Identify which cell holds the provided text, then report its [X, Y] central coordinate. 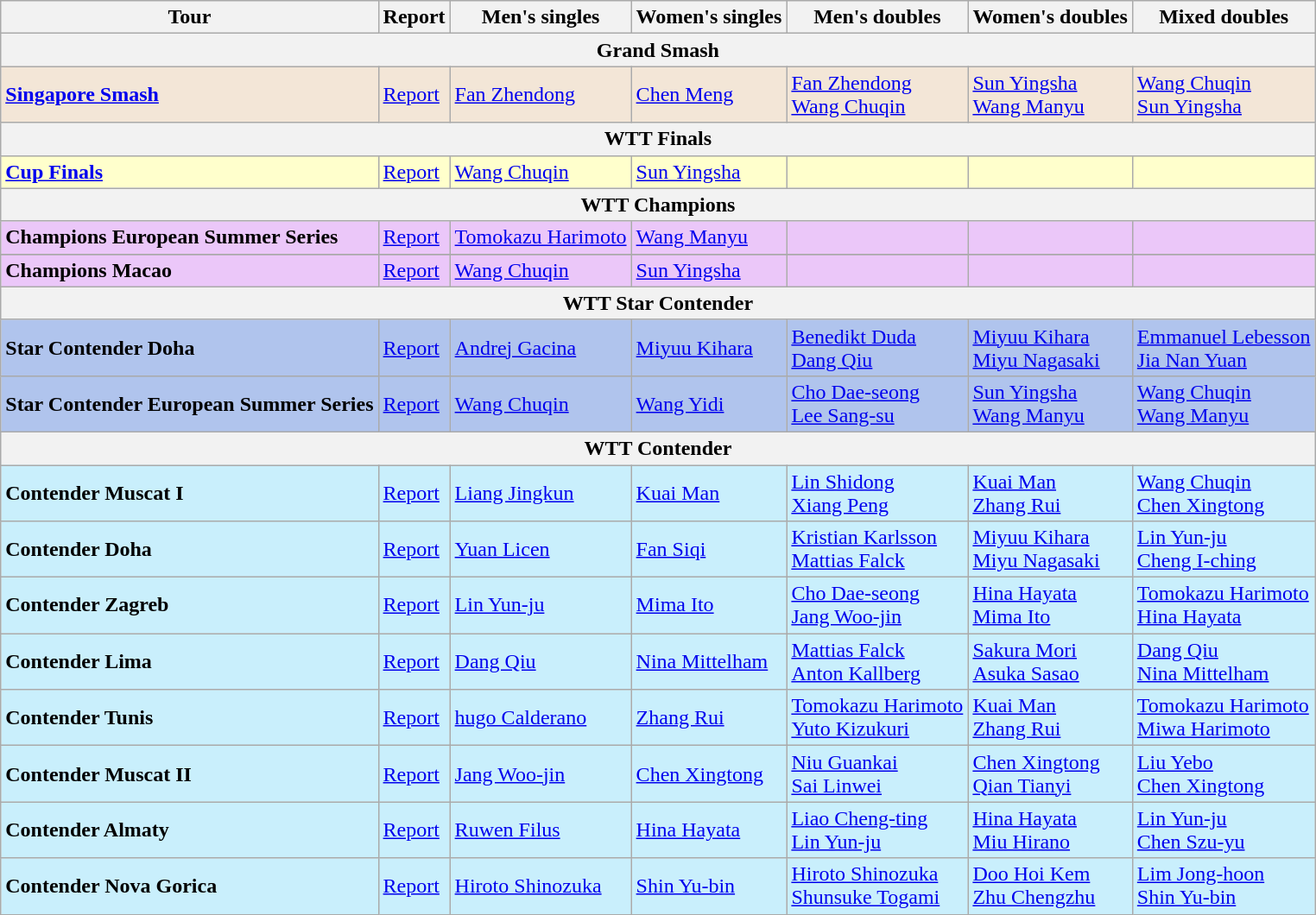
Lim Jong-hoon Shin Yu-bin [1224, 886]
Mixed doubles [1224, 17]
Niu Guankai Sai Linwei [877, 773]
Wang Yidi [709, 404]
Men's doubles [877, 17]
Chen Meng [709, 95]
Miyuu Kihara [709, 347]
Hina Hayata Mima Ito [1050, 606]
Liu Yebo Chen Xingtong [1224, 773]
WTT Finals [658, 139]
Tomokazu Harimoto Yuto Kizukuri [877, 718]
Lin Shidong Xiang Peng [877, 492]
Wang Chuqin Chen Xingtong [1224, 492]
Cho Dae-seong Jang Woo-jin [877, 606]
Kuai Man [709, 492]
Nina Mittelham [709, 661]
Contender Nova Gorica [190, 886]
Champions European Summer Series [190, 237]
Contender Tunis [190, 718]
WTT Champions [658, 205]
Sakura Mori Asuka Sasao [1050, 661]
Wang Chuqin Wang Manyu [1224, 404]
Fan Zhendong [541, 95]
Hiroto Shinozuka [541, 886]
Hina Hayata Miu Hirano [1050, 830]
Dang Qiu Nina Mittelham [1224, 661]
Mima Ito [709, 606]
Liang Jingkun [541, 492]
Fan Siqi [709, 549]
Women's doubles [1050, 17]
Tour [190, 17]
Star Contender European Summer Series [190, 404]
Contender Almaty [190, 830]
Doo Hoi Kem Zhu Chengzhu [1050, 886]
WTT Contender [658, 448]
Zhang Rui [709, 718]
Star Contender Doha [190, 347]
Kristian Karlsson Mattias Falck [877, 549]
Lin Yun-ju Chen Szu-yu [1224, 830]
Hina Hayata [709, 830]
Jang Woo-jin [541, 773]
Men's singles [541, 17]
hugo Calderano [541, 718]
Singapore Smash [190, 95]
Lin Yun-ju [541, 606]
Andrej Gacina [541, 347]
WTT Star Contender [658, 303]
Lin Yun-ju Cheng I-ching [1224, 549]
Tomokazu Harimoto Hina Hayata [1224, 606]
Grand Smash [658, 50]
Shin Yu-bin [709, 886]
Tomokazu Harimoto [541, 237]
Dang Qiu [541, 661]
Contender Lima [190, 661]
Chen Xingtong [709, 773]
Ruwen Filus [541, 830]
Yuan Licen [541, 549]
Cho Dae-seong Lee Sang-su [877, 404]
Wang Chuqin Sun Yingsha [1224, 95]
Contender Muscat I [190, 492]
Mattias Falck Anton Kallberg [877, 661]
Cup Finals [190, 172]
Fan Zhendong Wang Chuqin [877, 95]
Contender Muscat II [190, 773]
Contender Doha [190, 549]
Champions Macao [190, 270]
Benedikt Duda Dang Qiu [877, 347]
Liao Cheng-ting Lin Yun-ju [877, 830]
Hiroto Shinozuka Shunsuke Togami [877, 886]
Chen Xingtong Qian Tianyi [1050, 773]
Contender Zagreb [190, 606]
Tomokazu Harimoto Miwa Harimoto [1224, 718]
Emmanuel Lebesson Jia Nan Yuan [1224, 347]
Women's singles [709, 17]
Wang Manyu [709, 237]
